Output the [x, y] coordinate of the center of the cell containing the given text.  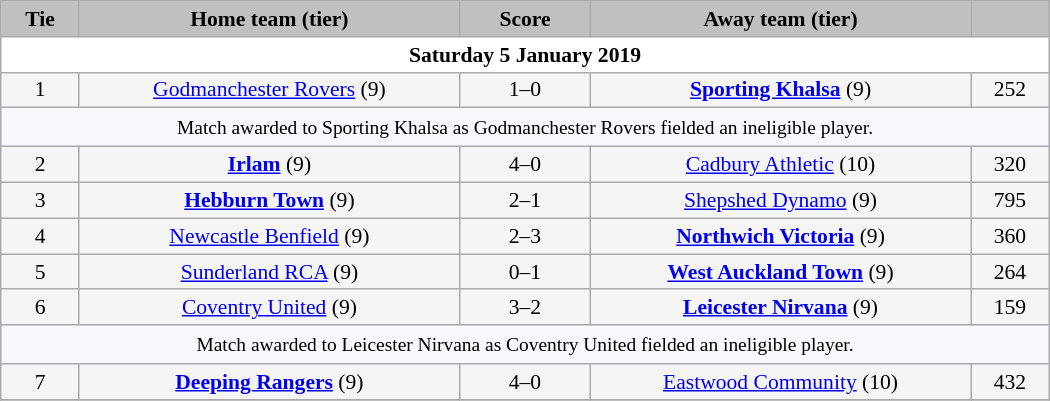
159 [1010, 308]
2 [40, 165]
2–3 [524, 236]
Tie [40, 19]
795 [1010, 201]
Shepshed Dynamo (9) [781, 201]
Away team (tier) [781, 19]
Sunderland RCA (9) [269, 272]
Hebburn Town (9) [269, 201]
Saturday 5 January 2019 [525, 55]
2–1 [524, 201]
Eastwood Community (10) [781, 383]
Home team (tier) [269, 19]
3–2 [524, 308]
Irlam (9) [269, 165]
252 [1010, 90]
Deeping Rangers (9) [269, 383]
Match awarded to Leicester Nirvana as Coventry United fielded an ineligible player. [525, 344]
Cadbury Athletic (10) [781, 165]
Match awarded to Sporting Khalsa as Godmanchester Rovers fielded an ineligible player. [525, 128]
Newcastle Benfield (9) [269, 236]
Godmanchester Rovers (9) [269, 90]
6 [40, 308]
4 [40, 236]
Leicester Nirvana (9) [781, 308]
5 [40, 272]
Score [524, 19]
7 [40, 383]
432 [1010, 383]
320 [1010, 165]
Northwich Victoria (9) [781, 236]
0–1 [524, 272]
West Auckland Town (9) [781, 272]
1–0 [524, 90]
Sporting Khalsa (9) [781, 90]
264 [1010, 272]
3 [40, 201]
Coventry United (9) [269, 308]
1 [40, 90]
360 [1010, 236]
